Return (x, y) of the center of cell containing provided text 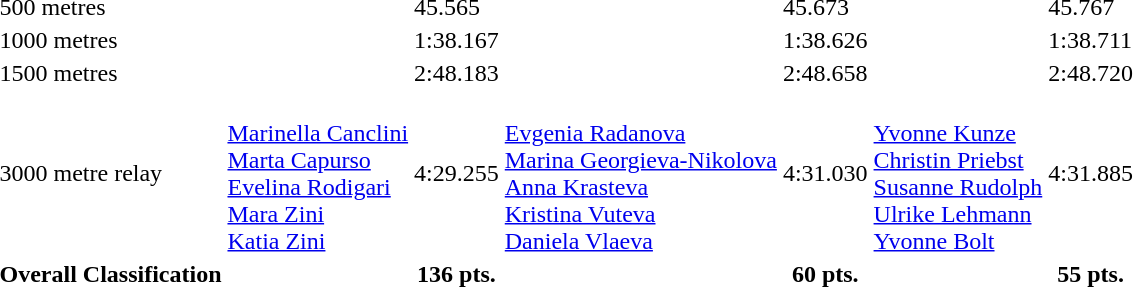
Evgenia RadanovaMarina Georgieva-NikolovaAnna KrastevaKristina VutevaDaniela Vlaeva (640, 174)
4:31.030 (825, 174)
2:48.183 (457, 73)
2:48.658 (825, 73)
1:38.167 (457, 40)
1:38.626 (825, 40)
Marinella CancliniMarta CapursoEvelina RodigariMara ZiniKatia Zini (318, 174)
Yvonne KunzeChristin PriebstSusanne RudolphUlrike LehmannYvonne Bolt (958, 174)
4:29.255 (457, 174)
